Output the (X, Y) coordinate of the center of the cell containing the given text.  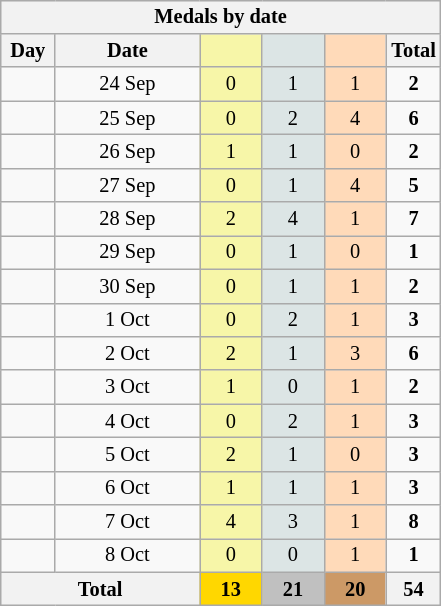
7 (414, 219)
7 Oct (128, 522)
20 (355, 589)
13 (231, 589)
21 (293, 589)
5 Oct (128, 455)
5 (414, 185)
8 Oct (128, 556)
8 (414, 522)
4 Oct (128, 421)
1 Oct (128, 320)
2 Oct (128, 354)
29 Sep (128, 253)
25 Sep (128, 118)
26 Sep (128, 152)
27 Sep (128, 185)
54 (414, 589)
30 Sep (128, 286)
24 Sep (128, 84)
Medals by date (220, 17)
28 Sep (128, 219)
3 Oct (128, 387)
Day (28, 51)
Date (128, 51)
6 Oct (128, 488)
